Return (X, Y) of the center of cell containing provided text 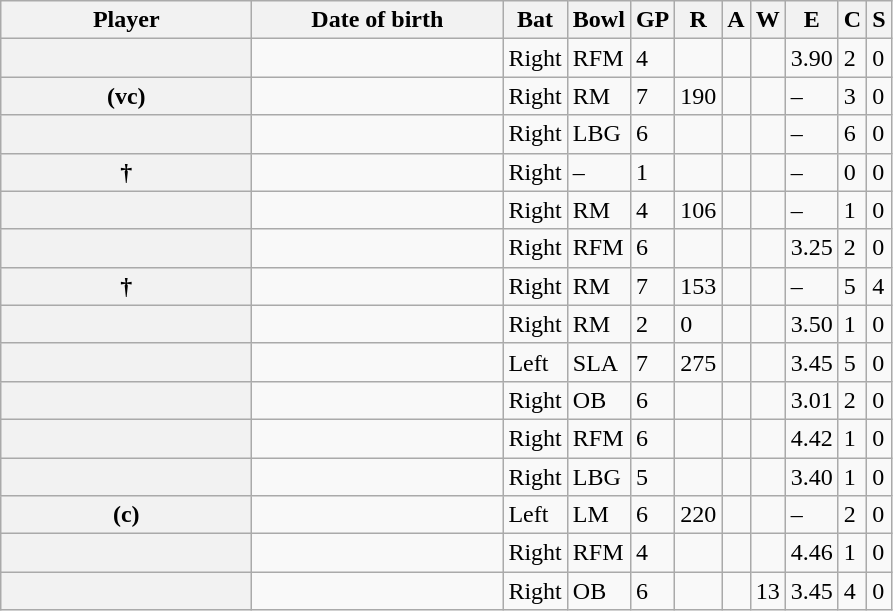
GP (652, 20)
13 (768, 591)
E (812, 20)
S (879, 20)
3 (852, 96)
W (768, 20)
3.25 (812, 248)
A (736, 20)
3.40 (812, 477)
R (698, 20)
190 (698, 96)
SLA (598, 362)
4.42 (812, 438)
4.46 (812, 553)
(c) (126, 515)
106 (698, 210)
3.50 (812, 324)
Date of birth (378, 20)
Bat (535, 20)
Player (126, 20)
3.01 (812, 400)
LM (598, 515)
Bowl (598, 20)
275 (698, 362)
220 (698, 515)
3.90 (812, 58)
(vc) (126, 96)
153 (698, 286)
C (852, 20)
